Pinpoint the cell where the given text exists, returning its [X, Y] midpoint coordinate. 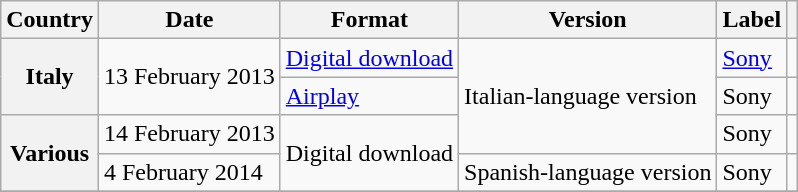
Format [369, 20]
Spanish-language version [588, 172]
Country [50, 20]
Italian-language version [588, 96]
Version [588, 20]
4 February 2014 [189, 172]
14 February 2013 [189, 134]
13 February 2013 [189, 77]
Various [50, 153]
Label [752, 20]
Italy [50, 77]
Airplay [369, 96]
Date [189, 20]
